Capture the cell that displays the provided text and extract its (X, Y) central coordinate. 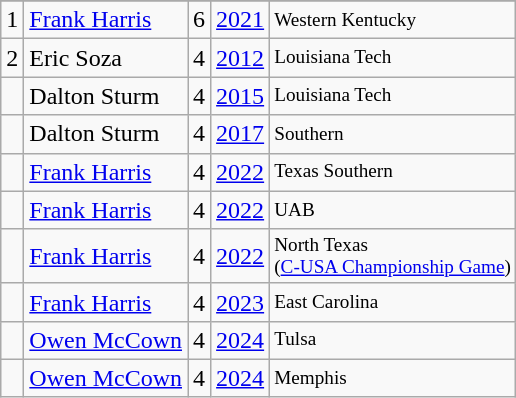
2015 (240, 96)
UAB (393, 210)
North Texas(C-USA Championship Game) (393, 256)
1 (12, 20)
2 (12, 58)
2017 (240, 134)
6 (200, 20)
2021 (240, 20)
Texas Southern (393, 172)
Tulsa (393, 340)
Eric Soza (106, 58)
Western Kentucky (393, 20)
Memphis (393, 378)
2012 (240, 58)
Southern (393, 134)
East Carolina (393, 302)
2023 (240, 302)
